Return the [X, Y] coordinate for the center point of the cell that contains the specified text.  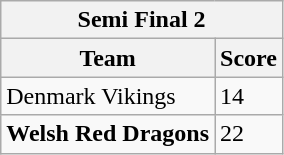
Welsh Red Dragons [108, 134]
Team [108, 58]
Score [248, 58]
Semi Final 2 [142, 20]
Denmark Vikings [108, 96]
14 [248, 96]
22 [248, 134]
